Output the (x, y) coordinate of the center of the cell containing the given text.  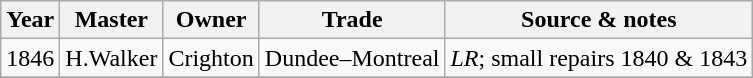
Trade (352, 20)
Crighton (211, 58)
1846 (30, 58)
Master (112, 20)
Owner (211, 20)
Source & notes (599, 20)
H.Walker (112, 58)
Year (30, 20)
Dundee–Montreal (352, 58)
LR; small repairs 1840 & 1843 (599, 58)
